Identify which cell holds the provided text, then report its [X, Y] central coordinate. 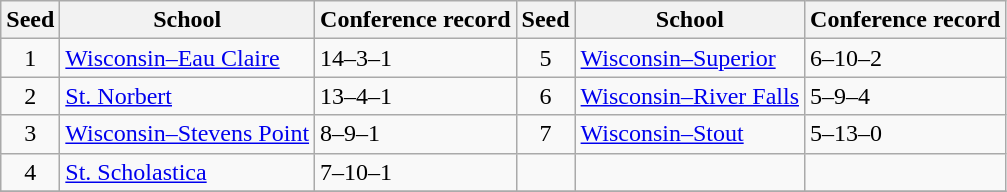
Wisconsin–Superior [690, 58]
1 [30, 58]
5 [546, 58]
Wisconsin–Stevens Point [188, 134]
14–3–1 [416, 58]
13–4–1 [416, 96]
St. Scholastica [188, 172]
5–13–0 [906, 134]
6–10–2 [906, 58]
Wisconsin–Eau Claire [188, 58]
7 [546, 134]
Wisconsin–Stout [690, 134]
8–9–1 [416, 134]
St. Norbert [188, 96]
3 [30, 134]
4 [30, 172]
2 [30, 96]
Wisconsin–River Falls [690, 96]
5–9–4 [906, 96]
6 [546, 96]
7–10–1 [416, 172]
